Detect which cell encompasses the target text, then output its [X, Y] center coordinate. 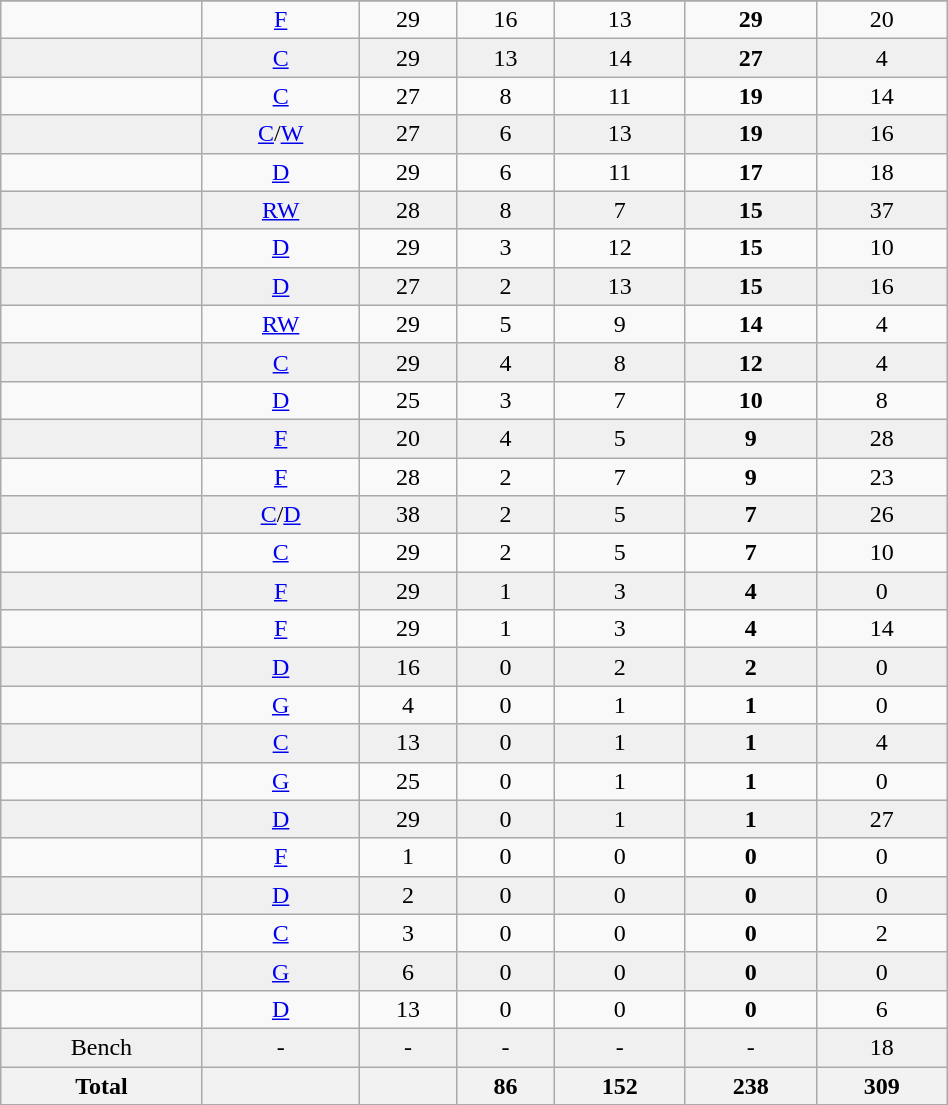
238 [750, 1085]
86 [506, 1085]
Bench [102, 1047]
23 [882, 477]
309 [882, 1085]
38 [408, 515]
Total [102, 1085]
152 [620, 1085]
26 [882, 515]
C/W [280, 134]
37 [882, 210]
17 [750, 172]
C/D [280, 515]
